Provide the [x, y] coordinate of the cell's center where the given text is located.  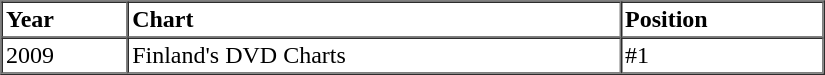
Year [65, 20]
Position [722, 20]
2009 [65, 56]
Finland's DVD Charts [374, 56]
Chart [374, 20]
#1 [722, 56]
